Extract the (x, y) coordinate from the center of the cell holding the provided text.  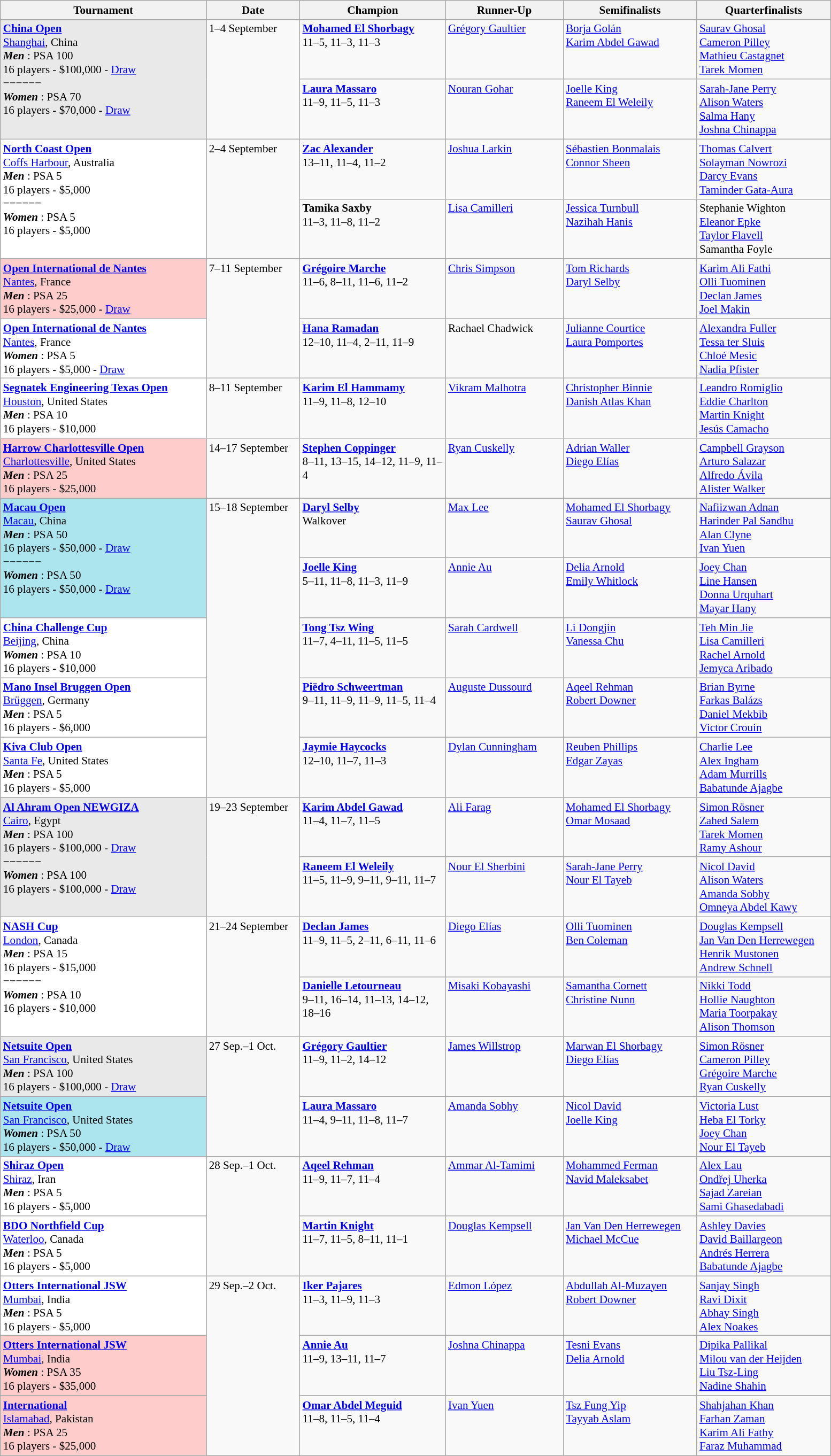
Otters International JSW Mumbai, India Men : PSA 516 players - $5,000 (104, 1306)
Douglas Kempsell Jan Van Den Herrewegen Henrik Mustonen Andrew Schnell (764, 947)
Joey Chan Line Hansen Donna Urquhart Mayar Hany (764, 588)
Grégory Gaultier (504, 49)
Saurav Ghosal Cameron Pilley Mathieu Castagnet Tarek Momen (764, 49)
Lisa Camilleri (504, 229)
Marwan El Shorbagy Diego Elías (630, 1066)
Harrow Charlottesville Open Charlottesville, United States Men : PSA 2516 players - $25,000 (104, 468)
Macau Open Macau, China Men : PSA 5016 players - $50,000 - Draw−−−−−− Women : PSA 5016 players - $50,000 - Draw (104, 558)
Iker Pajares11–3, 11–9, 11–3 (373, 1306)
Sarah-Jane Perry Alison Waters Salma Hany Joshna Chinappa (764, 109)
Aqeel Rehman11–9, 11–7, 11–4 (373, 1186)
Zac Alexander13–11, 11–4, 11–2 (373, 169)
Joelle King Raneem El Weleily (630, 109)
Ali Farag (504, 827)
Karim Ali Fathi Olli Tuominen Declan James Joel Makin (764, 289)
Julianne Courtice Laura Pomportes (630, 348)
Leandro Romiglio Eddie Charlton Martin Knight Jesús Camacho (764, 408)
Annie Au (504, 588)
Karim El Hammamy11–9, 11–8, 12–10 (373, 408)
Champion (373, 10)
Laura Massaro 11–4, 9–11, 11–8, 11–7 (373, 1126)
2–4 September (253, 199)
Nicol David Joelle King (630, 1126)
Stephanie Wighton Eleanor Epke Taylor Flavell Samantha Foyle (764, 229)
Borja Golán Karim Abdel Gawad (630, 49)
29 Sep.–2 Oct. (253, 1366)
China Challenge Cup Beijing, China Women : PSA 1016 players - $10,000 (104, 648)
Tom Richards Daryl Selby (630, 289)
Raneem El Weleily11–5, 11–9, 9–11, 9–11, 11–7 (373, 887)
Date (253, 10)
NASH Cup London, Canada Men : PSA 1516 players - $15,000 −−−−−− Women : PSA 1016 players - $10,000 (104, 977)
Martin Knight11–7, 11–5, 8–11, 11–1 (373, 1246)
Douglas Kempsell (504, 1246)
Joelle King5–11, 11–8, 11–3, 11–9 (373, 588)
Piëdro Schweertman9–11, 11–9, 11–9, 11–5, 11–4 (373, 708)
Jessica Turnbull Nazihah Hanis (630, 229)
Danielle Letourneau9–11, 16–14, 11–13, 14–12, 18–16 (373, 1006)
China Open Shanghai, China Men : PSA 10016 players - $100,000 - Draw−−−−−− Women : PSA 7016 players - $70,000 - Draw (104, 79)
Shiraz Open Shiraz, Iran Men : PSA 516 players - $5,000 (104, 1186)
Netsuite Open San Francisco, United States Men : PSA 10016 players - $100,000 - Draw (104, 1066)
Annie Au11–9, 13–11, 11–7 (373, 1366)
21–24 September (253, 977)
Al Ahram Open NEWGIZA Cairo, Egypt Men : PSA 10016 players - $100,000 - Draw−−−−−− Women : PSA 10016 players - $100,000 - Draw (104, 857)
Misaki Kobayashi (504, 1006)
Sébastien Bonmalais Connor Sheen (630, 169)
Hana Ramadan12–10, 11–4, 2–11, 11–9 (373, 348)
Edmon López (504, 1306)
Stephen Coppinger8–11, 13–15, 14–12, 11–9, 11–4 (373, 468)
Dipika Pallikal Milou van der Heijden Liu Tsz-Ling Nadine Shahin (764, 1366)
Campbell Grayson Arturo Salazar Alfredo Ávila Alister Walker (764, 468)
Tsz Fung Yip Tayyab Aslam (630, 1426)
Sarah-Jane Perry Nour El Tayeb (630, 887)
Delia Arnold Emily Whitlock (630, 588)
Abdullah Al-Muzayen Robert Downer (630, 1306)
Mano Insel Bruggen Open Brüggen, Germany Men : PSA 516 players - $6,000 (104, 708)
Karim Abdel Gawad11–4, 11–7, 11–5 (373, 827)
Otters International JSW Mumbai, India Women : PSA 3516 players - $35,000 (104, 1366)
Vikram Malhotra (504, 408)
Mohamed El Shorbagy Saurav Ghosal (630, 528)
Victoria Lust Heba El Torky Joey Chan Nour El Tayeb (764, 1126)
Jan Van Den Herrewegen Michael McCue (630, 1246)
Grégoire Marche11–6, 8–11, 11–6, 11–2 (373, 289)
Netsuite Open San Francisco, United States Women : PSA 5016 players - $50,000 - Draw (104, 1126)
Semifinalists (630, 10)
Open International de Nantes Nantes, France Men : PSA 2516 players - $25,000 - Draw (104, 289)
Laura Massaro11–9, 11–5, 11–3 (373, 109)
19–23 September (253, 857)
14–17 September (253, 468)
15–18 September (253, 648)
Christopher Binnie Danish Atlas Khan (630, 408)
Nafiizwan Adnan Harinder Pal Sandhu Alan Clyne Ivan Yuen (764, 528)
Simon Rösner Cameron Pilley Grégoire Marche Ryan Cuskelly (764, 1066)
James Willstrop (504, 1066)
Open International de Nantes Nantes, France Women : PSA 516 players - $5,000 - Draw (104, 348)
Teh Min Jie Lisa Camilleri Rachel Arnold Jemyca Aribado (764, 648)
Tesni Evans Delia Arnold (630, 1366)
Joshua Larkin (504, 169)
7–11 September (253, 319)
Daryl SelbyWalkover (373, 528)
Ashley Davies David Baillargeon Andrés Herrera Babatunde Ajagbe (764, 1246)
Reuben Phillips Edgar Zayas (630, 768)
Ryan Cuskelly (504, 468)
Adrian Waller Diego Elías (630, 468)
Quarterfinalists (764, 10)
Diego Elías (504, 947)
Mohamed El Shorbagy11–5, 11–3, 11–3 (373, 49)
BDO Northfield Cup Waterloo, Canada Men : PSA 516 players - $5,000 (104, 1246)
Olli Tuominen Ben Coleman (630, 947)
Brian Byrne Farkas Balázs Daniel Mekbib Victor Crouin (764, 708)
Omar Abdel Meguid11–8, 11–5, 11–4 (373, 1426)
Thomas Calvert Solayman Nowrozi Darcy Evans Taminder Gata-Aura (764, 169)
Max Lee (504, 528)
Ammar Al-Tamimi (504, 1186)
International Islamabad, Pakistan Men : PSA 2516 players - $25,000 (104, 1426)
Nouran Gohar (504, 109)
Simon Rösner Zahed Salem Tarek Momen Ramy Ashour (764, 827)
Charlie Lee Alex Ingham Adam Murrills Babatunde Ajagbe (764, 768)
Mohammed Ferman Navid Maleksabet (630, 1186)
Amanda Sobhy (504, 1126)
Joshna Chinappa (504, 1366)
28 Sep.–1 Oct. (253, 1216)
Aqeel Rehman Robert Downer (630, 708)
Samantha Cornett Christine Nunn (630, 1006)
Auguste Dussourd (504, 708)
Runner-Up (504, 10)
Nikki Todd Hollie Naughton Maria Toorpakay Alison Thomson (764, 1006)
Kiva Club Open Santa Fe, United States Men : PSA 516 players - $5,000 (104, 768)
Segnatek Engineering Texas Open Houston, United States Men : PSA 1016 players - $10,000 (104, 408)
Sanjay Singh Ravi Dixit Abhay Singh Alex Noakes (764, 1306)
Jaymie Haycocks12–10, 11–7, 11–3 (373, 768)
Dylan Cunningham (504, 768)
Alex Lau Ondřej Uherka Sajad Zareian Sami Ghasedabadi (764, 1186)
Tamika Saxby11–3, 11–8, 11–2 (373, 229)
27 Sep.–1 Oct. (253, 1096)
Alexandra Fuller Tessa ter Sluis Chloé Mesic Nadia Pfister (764, 348)
1–4 September (253, 79)
Tournament (104, 10)
Rachael Chadwick (504, 348)
Li Dongjin Vanessa Chu (630, 648)
Declan James11–9, 11–5, 2–11, 6–11, 11–6 (373, 947)
Tong Tsz Wing11–7, 4–11, 11–5, 11–5 (373, 648)
8–11 September (253, 408)
Sarah Cardwell (504, 648)
Nour El Sherbini (504, 887)
Grégory Gaultier11–9, 11–2, 14–12 (373, 1066)
Nicol David Alison Waters Amanda Sobhy Omneya Abdel Kawy (764, 887)
Ivan Yuen (504, 1426)
Chris Simpson (504, 289)
Mohamed El Shorbagy Omar Mosaad (630, 827)
Shahjahan Khan Farhan Zaman Karim Ali Fathy Faraz Muhammad (764, 1426)
North Coast Open Coffs Harbour, Australia Men : PSA 516 players - $5,000−−−−−− Women : PSA 516 players - $5,000 (104, 199)
